Locate the cell with the specified text and output its (x, y) center coordinate. 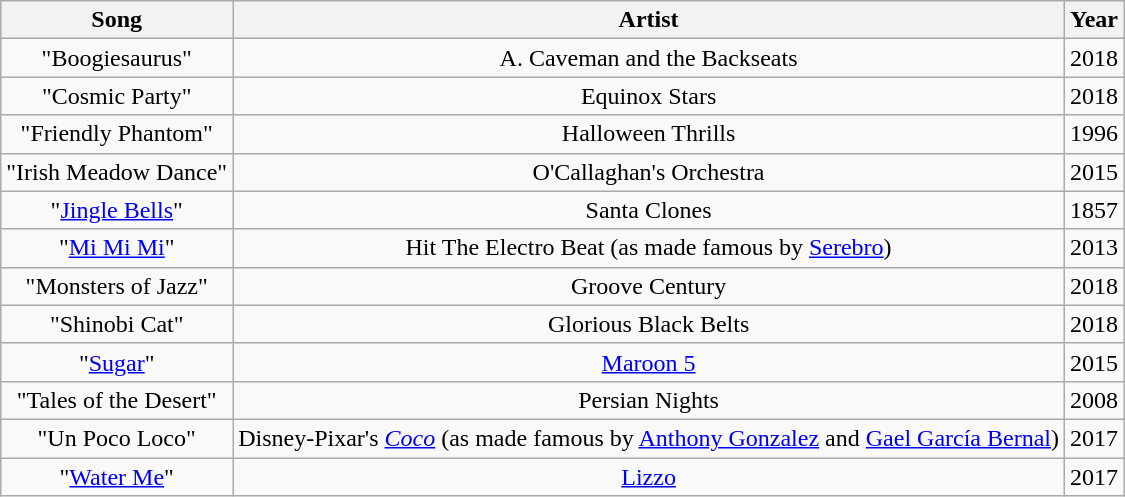
A. Caveman and the Backseats (649, 58)
Halloween Thrills (649, 134)
"Un Poco Loco" (117, 438)
"Friendly Phantom" (117, 134)
Hit The Electro Beat (as made famous by Serebro) (649, 248)
Lizzo (649, 477)
Persian Nights (649, 400)
"Boogiesaurus" (117, 58)
1857 (1094, 210)
Artist (649, 20)
Disney-Pixar's Coco (as made famous by Anthony Gonzalez and Gael García Bernal) (649, 438)
Santa Clones (649, 210)
"Irish Meadow Dance" (117, 172)
Maroon 5 (649, 362)
"Jingle Bells" (117, 210)
1996 (1094, 134)
"Mi Mi Mi" (117, 248)
Year (1094, 20)
"Tales of the Desert" (117, 400)
"Shinobi Cat" (117, 324)
"Cosmic Party" (117, 96)
Glorious Black Belts (649, 324)
O'Callaghan's Orchestra (649, 172)
Groove Century (649, 286)
2013 (1094, 248)
Equinox Stars (649, 96)
"Sugar" (117, 362)
2008 (1094, 400)
Song (117, 20)
"Monsters of Jazz" (117, 286)
"Water Me" (117, 477)
